Return the [X, Y] coordinate for the center point of the cell that contains the specified text.  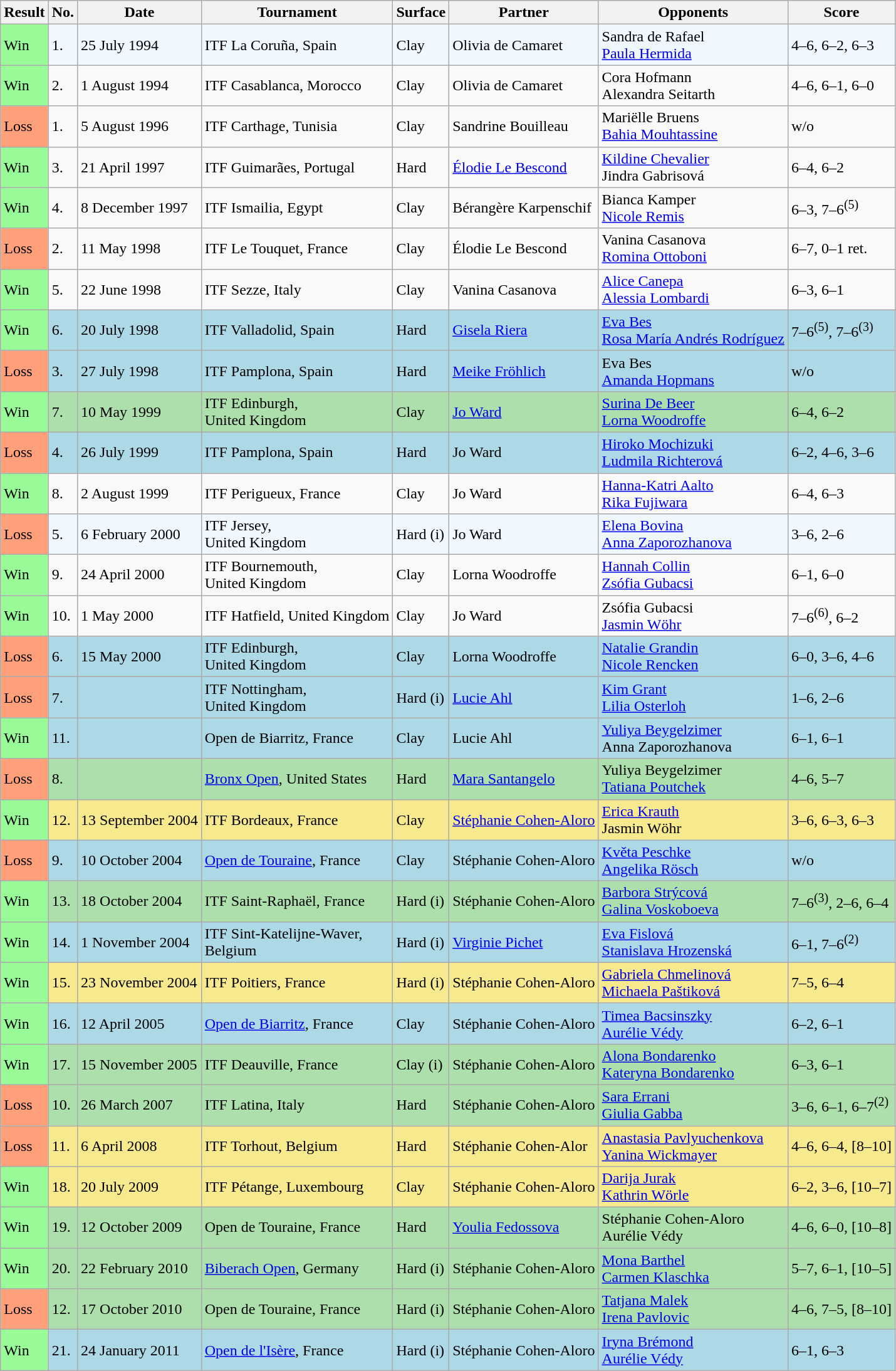
15 November 2005 [140, 1064]
4–6, 7–5, [8–10] [841, 1309]
27 July 1998 [140, 371]
ITF Casablanca, Morocco [297, 85]
15. [63, 983]
8 December 1997 [140, 208]
6–7, 0–1 ret. [841, 248]
24 April 2000 [140, 575]
Alona Bondarenko Kateryna Bondarenko [693, 1064]
10 October 2004 [140, 860]
17 October 2010 [140, 1309]
3–6, 6–3, 6–3 [841, 820]
17. [63, 1064]
ITF Guimarães, Portugal [297, 167]
Cora Hofmann Alexandra Seitarth [693, 85]
7–6(6), 6–2 [841, 616]
6–0, 3–6, 4–6 [841, 657]
Kildine Chevalier Jindra Gabrisová [693, 167]
ITF Deauville, France [297, 1064]
21. [63, 1350]
No. [63, 13]
6–2, 3–6, [10–7] [841, 1187]
6–3, 7–6(5) [841, 208]
Zsófia Gubacsi Jasmin Wöhr [693, 616]
Partner [524, 13]
7–6(5), 7–6(3) [841, 330]
Eva Fislová Stanislava Hrozenská [693, 942]
10 May 1999 [140, 411]
Tournament [297, 13]
14. [63, 942]
13. [63, 901]
20. [63, 1269]
Mara Santangelo [524, 779]
Sandra de Rafael Paula Hermida [693, 45]
7–6(3), 2–6, 6–4 [841, 901]
ITF Bournemouth, United Kingdom [297, 575]
24 January 2011 [140, 1350]
20 July 1998 [140, 330]
ITF Torhout, Belgium [297, 1146]
Stéphanie Cohen-Aloro Aurélie Védy [693, 1227]
Opponents [693, 13]
15 May 2000 [140, 657]
Biberach Open, Germany [297, 1269]
ITF Sint-Katelijne-Waver, Belgium [297, 942]
19. [63, 1227]
2 August 1999 [140, 493]
Youlia Fedossova [524, 1227]
18 October 2004 [140, 901]
18. [63, 1187]
Gisela Riera [524, 330]
Yuliya Beygelzimer Tatiana Poutchek [693, 779]
20 July 2009 [140, 1187]
Sandrine Bouilleau [524, 127]
ITF Bordeaux, France [297, 820]
ITF Ismailia, Egypt [297, 208]
Bronx Open, United States [297, 779]
4–6, 6–2, 6–3 [841, 45]
ITF Jersey, United Kingdom [297, 534]
1 May 2000 [140, 616]
1 August 1994 [140, 85]
Gabriela Chmelinová Michaela Paštiková [693, 983]
Yuliya Beygelzimer Anna Zaporozhanova [693, 738]
Surface [421, 13]
6 February 2000 [140, 534]
Natalie Grandin Nicole Rencken [693, 657]
Open de l'Isère, France [297, 1350]
12 April 2005 [140, 1023]
13 September 2004 [140, 820]
4–6, 6–1, 6–0 [841, 85]
Score [841, 13]
1 November 2004 [140, 942]
Surina De Beer Lorna Woodroffe [693, 411]
Kim Grant Lilia Osterloh [693, 697]
Eva Bes Amanda Hopmans [693, 371]
ITF Le Touquet, France [297, 248]
16. [63, 1023]
Mona Barthel Carmen Klaschka [693, 1269]
Iryna Brémond Aurélie Védy [693, 1350]
Anastasia Pavlyuchenkova Yanina Wickmayer [693, 1146]
Erica Krauth Jasmin Wöhr [693, 820]
Elena Bovina Anna Zaporozhanova [693, 534]
Eva Bes Rosa María Andrés Rodríguez [693, 330]
Mariëlle Bruens Bahia Mouhtassine [693, 127]
Vanina Casanova Romina Ottoboni [693, 248]
22 February 2010 [140, 1269]
26 July 1999 [140, 453]
Result [24, 13]
ITF Poitiers, France [297, 983]
22 June 1998 [140, 290]
1–6, 2–6 [841, 697]
6 April 2008 [140, 1146]
ITF Nottingham, United Kingdom [297, 697]
Vanina Casanova [524, 290]
ITF Latina, Italy [297, 1105]
6–1, 6–0 [841, 575]
6–4, 6–3 [841, 493]
3–6, 2–6 [841, 534]
Stéphanie Cohen-Alor [524, 1146]
5 August 1996 [140, 127]
ITF Sezze, Italy [297, 290]
Hannah Collin Zsófia Gubacsi [693, 575]
ITF Carthage, Tunisia [297, 127]
6–1, 7–6(2) [841, 942]
Darija Jurak Kathrin Wörle [693, 1187]
21 April 1997 [140, 167]
6–2, 6–1 [841, 1023]
6–2, 4–6, 3–6 [841, 453]
Hanna-Katri Aalto Rika Fujiwara [693, 493]
5–7, 6–1, [10–5] [841, 1269]
12 October 2009 [140, 1227]
25 July 1994 [140, 45]
Timea Bacsinszky Aurélie Védy [693, 1023]
11 May 1998 [140, 248]
26 March 2007 [140, 1105]
ITF Valladolid, Spain [297, 330]
Date [140, 13]
6–1, 6–1 [841, 738]
4–6, 6–4, [8–10] [841, 1146]
ITF Hatfield, United Kingdom [297, 616]
23 November 2004 [140, 983]
Bianca Kamper Nicole Remis [693, 208]
Hiroko Mochizuki Ludmila Richterová [693, 453]
ITF La Coruña, Spain [297, 45]
7–5, 6–4 [841, 983]
3–6, 6–1, 6–7(2) [841, 1105]
ITF Pétange, Luxembourg [297, 1187]
Clay (i) [421, 1064]
Virginie Pichet [524, 942]
ITF Perigueux, France [297, 493]
Sara Errani Giulia Gabba [693, 1105]
4–6, 6–0, [10–8] [841, 1227]
6–1, 6–3 [841, 1350]
Květa Peschke Angelika Rösch [693, 860]
Bérangère Karpenschif [524, 208]
Barbora Strýcová Galina Voskoboeva [693, 901]
4–6, 5–7 [841, 779]
Alice Canepa Alessia Lombardi [693, 290]
Tatjana Malek Irena Pavlovic [693, 1309]
ITF Saint-Raphaël, France [297, 901]
Meike Fröhlich [524, 371]
